Scan for the cell matching the given text and deliver its (X, Y) coordinate at center. 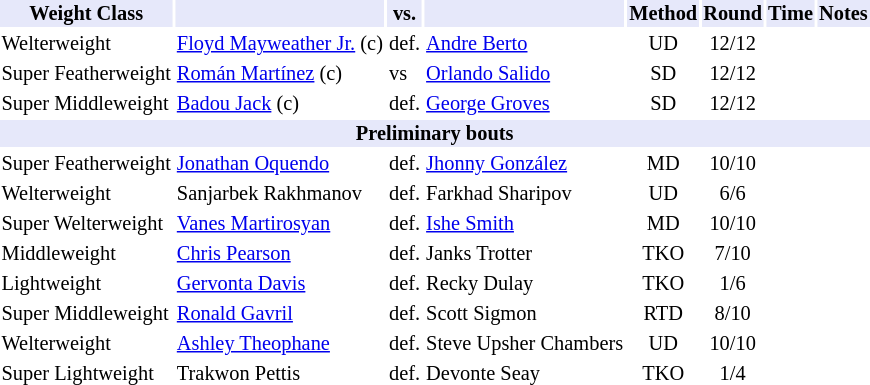
Orlando Salido (525, 74)
vs (404, 74)
Lightweight (86, 284)
Time (791, 14)
Floyd Mayweather Jr. (c) (280, 44)
Ronald Gavril (280, 314)
Vanes Martirosyan (280, 224)
Chris Pearson (280, 254)
1/6 (733, 284)
Weight Class (86, 14)
Super Welterweight (86, 224)
Notes (844, 14)
8/10 (733, 314)
Jonathan Oquendo (280, 164)
RTD (664, 314)
Preliminary bouts (434, 134)
Middleweight (86, 254)
Sanjarbek Rakhmanov (280, 194)
Scott Sigmon (525, 314)
6/6 (733, 194)
Janks Trotter (525, 254)
Farkhad Sharipov (525, 194)
Badou Jack (c) (280, 104)
Recky Dulay (525, 284)
Gervonta Davis (280, 284)
7/10 (733, 254)
Steve Upsher Chambers (525, 344)
Ashley Theophane (280, 344)
Jhonny González (525, 164)
Method (664, 14)
vs. (404, 14)
George Groves (525, 104)
Andre Berto (525, 44)
Román Martínez (c) (280, 74)
Round (733, 14)
Ishe Smith (525, 224)
